Return the (x, y) coordinate for the center point of the cell that contains the specified text.  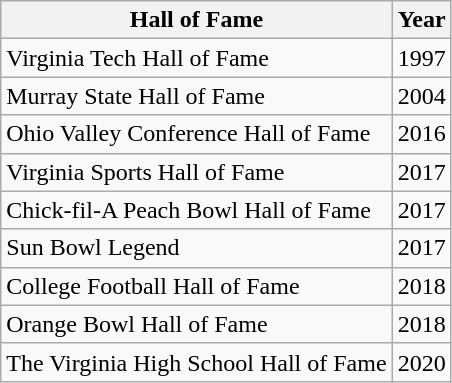
Orange Bowl Hall of Fame (196, 324)
Chick-fil-A Peach Bowl Hall of Fame (196, 210)
Virginia Sports Hall of Fame (196, 172)
College Football Hall of Fame (196, 286)
Hall of Fame (196, 20)
Year (422, 20)
Virginia Tech Hall of Fame (196, 58)
The Virginia High School Hall of Fame (196, 362)
Murray State Hall of Fame (196, 96)
1997 (422, 58)
2016 (422, 134)
2020 (422, 362)
Sun Bowl Legend (196, 248)
Ohio Valley Conference Hall of Fame (196, 134)
2004 (422, 96)
